Capture the cell that displays the provided text and extract its [x, y] central coordinate. 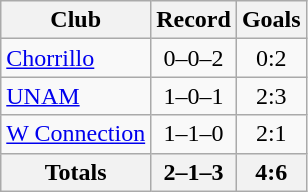
Club [76, 20]
2–1–3 [194, 172]
W Connection [76, 134]
Record [194, 20]
0:2 [271, 58]
1–1–0 [194, 134]
Chorrillo [76, 58]
Goals [271, 20]
1–0–1 [194, 96]
UNAM [76, 96]
Totals [76, 172]
4:6 [271, 172]
2:3 [271, 96]
0–0–2 [194, 58]
2:1 [271, 134]
